For the text-containing cell, return its midpoint in [x, y] coordinate format. 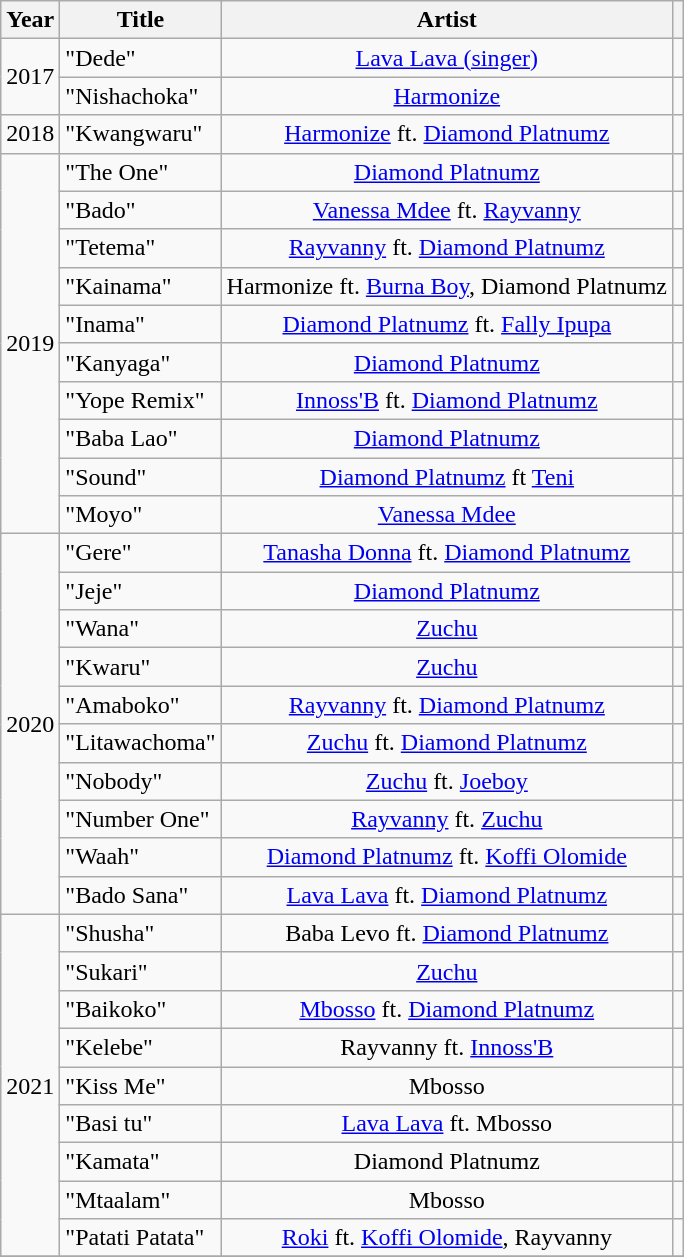
"Moyo" [140, 515]
"Jeje" [140, 591]
Tanasha Donna ft. Diamond Platnumz [446, 553]
2021 [30, 1086]
Diamond Platnumz ft. Koffi Olomide [446, 857]
"Baba Lao" [140, 438]
Diamond Platnumz ft. Fally Ipupa [446, 324]
Lava Lava (singer) [446, 58]
2017 [30, 77]
Artist [446, 20]
"Gere" [140, 553]
Year [30, 20]
2018 [30, 134]
Vanessa Mdee ft. Rayvanny [446, 210]
Harmonize [446, 96]
"Nobody" [140, 781]
Lava Lava ft. Mbosso [446, 1124]
Rayvanny ft. Zuchu [446, 819]
Vanessa Mdee [446, 515]
"Dede" [140, 58]
Mbosso ft. Diamond Platnumz [446, 1009]
"Kelebe" [140, 1047]
"Mtaalam" [140, 1200]
"Kwangwaru" [140, 134]
Title [140, 20]
Harmonize ft. Diamond Platnumz [446, 134]
2019 [30, 344]
"Number One" [140, 819]
Roki ft. Koffi Olomide, Rayvanny [446, 1238]
Diamond Platnumz ft Teni [446, 477]
2020 [30, 724]
"Sound" [140, 477]
"Tetema" [140, 248]
"Patati Patata" [140, 1238]
"Inama" [140, 324]
"Shusha" [140, 933]
"Litawachoma" [140, 743]
Lava Lava ft. Diamond Platnumz [446, 895]
"Kainama" [140, 286]
"Kanyaga" [140, 362]
Innoss'B ft. Diamond Platnumz [446, 400]
"Baikoko" [140, 1009]
"Wana" [140, 629]
"Kwaru" [140, 667]
"Kamata" [140, 1162]
"Basi tu" [140, 1124]
Zuchu ft. Joeboy [446, 781]
"Nishachoka" [140, 96]
"Sukari" [140, 971]
"Yope Remix" [140, 400]
Harmonize ft. Burna Boy, Diamond Platnumz [446, 286]
"The One" [140, 172]
"Waah" [140, 857]
"Kiss Me" [140, 1085]
Zuchu ft. Diamond Platnumz [446, 743]
"Bado" [140, 210]
"Bado Sana" [140, 895]
Rayvanny ft. Innoss'B [446, 1047]
Baba Levo ft. Diamond Platnumz [446, 933]
"Amaboko" [140, 705]
